Find where the given text appears and provide that cell's center as (X, Y) coordinate. 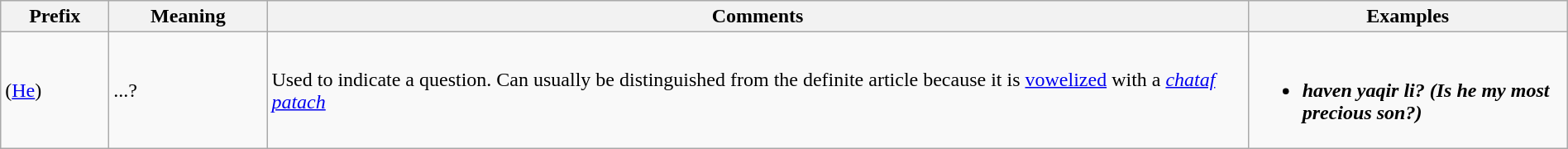
Used to indicate a question. Can usually be distinguished from the definite article because it is vowelized with a chataf patach (758, 90)
haven yaqir li? (Is he my most precious son?) (1408, 90)
Comments (758, 17)
Meaning (189, 17)
(He) (55, 90)
Prefix (55, 17)
...? (189, 90)
Examples (1408, 17)
